Identify which cell holds the provided text, then report its (x, y) central coordinate. 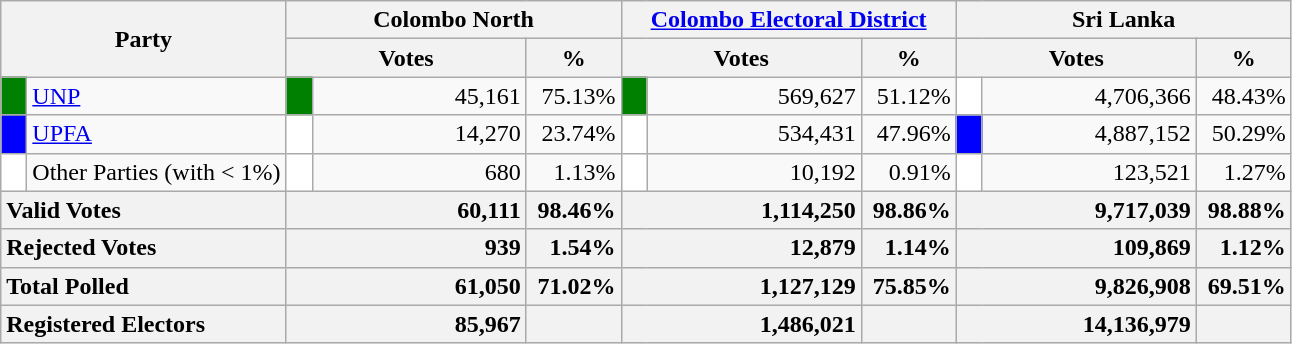
1.54% (574, 248)
109,869 (1076, 248)
Rejected Votes (144, 248)
939 (406, 248)
0.91% (908, 172)
1,127,129 (741, 286)
534,431 (754, 134)
4,706,366 (1089, 96)
75.85% (908, 286)
Sri Lanka (1124, 20)
1,486,021 (741, 324)
98.88% (1244, 210)
Party (144, 39)
14,270 (419, 134)
Valid Votes (144, 210)
75.13% (574, 96)
Total Polled (144, 286)
51.12% (908, 96)
1.12% (1244, 248)
123,521 (1089, 172)
UNP (156, 96)
9,826,908 (1076, 286)
Colombo North (454, 20)
10,192 (754, 172)
9,717,039 (1076, 210)
1.27% (1244, 172)
12,879 (741, 248)
680 (419, 172)
569,627 (754, 96)
98.46% (574, 210)
47.96% (908, 134)
1,114,250 (741, 210)
Other Parties (with < 1%) (156, 172)
61,050 (406, 286)
Registered Electors (144, 324)
48.43% (1244, 96)
69.51% (1244, 286)
23.74% (574, 134)
14,136,979 (1076, 324)
60,111 (406, 210)
50.29% (1244, 134)
1.14% (908, 248)
4,887,152 (1089, 134)
85,967 (406, 324)
1.13% (574, 172)
UPFA (156, 134)
98.86% (908, 210)
71.02% (574, 286)
45,161 (419, 96)
Colombo Electoral District (788, 20)
